Find where the given text appears and provide that cell's center as [X, Y] coordinate. 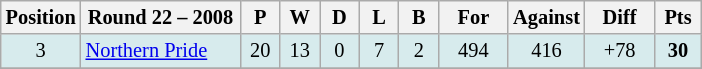
Position [41, 17]
7 [379, 51]
L [379, 17]
Round 22 – 2008 [161, 17]
20 [260, 51]
2 [419, 51]
Against [546, 17]
P [260, 17]
0 [340, 51]
D [340, 17]
13 [300, 51]
Diff [620, 17]
494 [474, 51]
B [419, 17]
30 [678, 51]
416 [546, 51]
3 [41, 51]
Pts [678, 17]
Northern Pride [161, 51]
+78 [620, 51]
For [474, 17]
W [300, 17]
